Identify which cell holds the provided text, then report its [x, y] central coordinate. 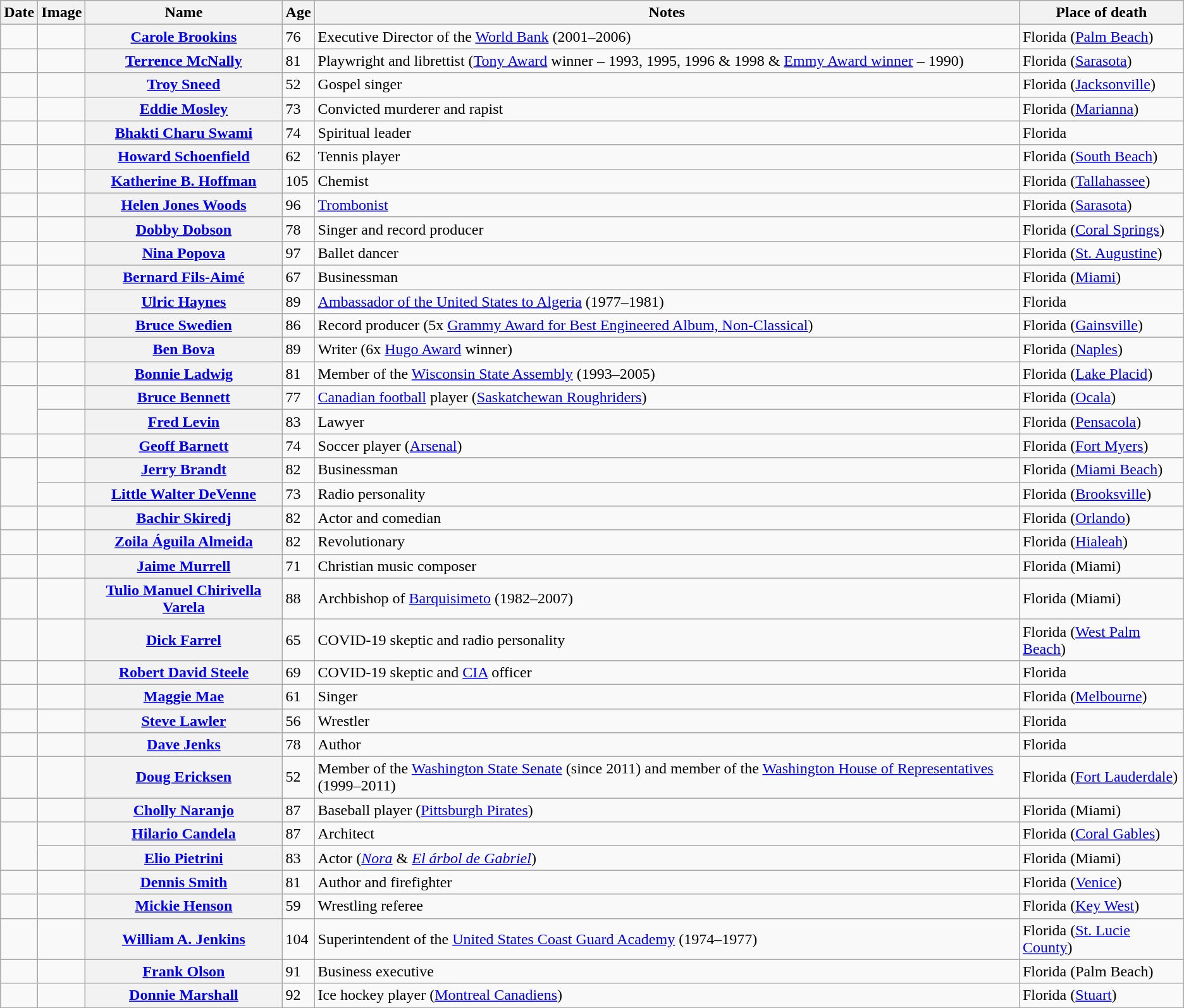
Geoff Barnett [183, 446]
Radio personality [667, 494]
Soccer player (Arsenal) [667, 446]
61 [299, 696]
Wrestler [667, 720]
67 [299, 277]
Revolutionary [667, 542]
Author [667, 745]
Ballet dancer [667, 253]
59 [299, 906]
Bhakti Charu Swami [183, 133]
Dave Jenks [183, 745]
Florida (Gainsville) [1101, 326]
Troy Sneed [183, 85]
Singer and record producer [667, 229]
Florida (Naples) [1101, 350]
Florida (West Palm Beach) [1101, 640]
Florida (St. Lucie County) [1101, 938]
Writer (6x Hugo Award winner) [667, 350]
Florida (Fort Lauderdale) [1101, 778]
Chemist [667, 181]
Ice hockey player (Montreal Canadiens) [667, 995]
92 [299, 995]
77 [299, 398]
Florida (Marianna) [1101, 109]
Steve Lawler [183, 720]
Baseball player (Pittsburgh Pirates) [667, 810]
Place of death [1101, 13]
Record producer (5x Grammy Award for Best Engineered Album, Non-Classical) [667, 326]
91 [299, 971]
Ambassador of the United States to Algeria (1977–1981) [667, 302]
Bruce Bennett [183, 398]
Tennis player [667, 157]
Spiritual leader [667, 133]
Florida (Lake Placid) [1101, 374]
Florida (Orlando) [1101, 518]
Dick Farrel [183, 640]
COVID-19 skeptic and radio personality [667, 640]
COVID-19 skeptic and CIA officer [667, 672]
Florida (Hialeah) [1101, 542]
Playwright and librettist (Tony Award winner – 1993, 1995, 1996 & 1998 & Emmy Award winner – 1990) [667, 61]
Age [299, 13]
Maggie Mae [183, 696]
Frank Olson [183, 971]
Howard Schoenfield [183, 157]
Bruce Swedien [183, 326]
Member of the Washington State Senate (since 2011) and member of the Washington House of Representatives (1999–2011) [667, 778]
Florida (Pensacola) [1101, 422]
Architect [667, 834]
Ben Bova [183, 350]
Lawyer [667, 422]
Florida (Fort Myers) [1101, 446]
Florida (Ocala) [1101, 398]
Jerry Brandt [183, 470]
Katherine B. Hoffman [183, 181]
Florida (Stuart) [1101, 995]
Author and firefighter [667, 882]
Name [183, 13]
Bachir Skiredj [183, 518]
Gospel singer [667, 85]
Mickie Henson [183, 906]
Zoila Águila Almeida [183, 542]
Bernard Fils-Aimé [183, 277]
Date [19, 13]
69 [299, 672]
Helen Jones Woods [183, 205]
65 [299, 640]
Wrestling referee [667, 906]
Fred Levin [183, 422]
Actor and comedian [667, 518]
Dennis Smith [183, 882]
88 [299, 598]
Archbishop of Barquisimeto (1982–2007) [667, 598]
Hilario Candela [183, 834]
Dobby Dobson [183, 229]
Florida (South Beach) [1101, 157]
Singer [667, 696]
Eddie Mosley [183, 109]
Convicted murderer and rapist [667, 109]
Christian music composer [667, 566]
76 [299, 37]
Doug Ericksen [183, 778]
Tulio Manuel Chirivella Varela [183, 598]
56 [299, 720]
Florida (Key West) [1101, 906]
104 [299, 938]
Robert David Steele [183, 672]
62 [299, 157]
Florida (St. Augustine) [1101, 253]
Canadian football player (Saskatchewan Roughriders) [667, 398]
Jaime Murrell [183, 566]
Nina Popova [183, 253]
Notes [667, 13]
Florida (Coral Springs) [1101, 229]
Florida (Miami Beach) [1101, 470]
Little Walter DeVenne [183, 494]
Florida (Venice) [1101, 882]
Business executive [667, 971]
Florida (Jacksonville) [1101, 85]
Member of the Wisconsin State Assembly (1993–2005) [667, 374]
Florida (Melbourne) [1101, 696]
William A. Jenkins [183, 938]
Superintendent of the United States Coast Guard Academy (1974–1977) [667, 938]
71 [299, 566]
Image [62, 13]
Florida (Coral Gables) [1101, 834]
Carole Brookins [183, 37]
Terrence McNally [183, 61]
Bonnie Ladwig [183, 374]
Elio Pietrini [183, 858]
Florida (Brooksville) [1101, 494]
Ulric Haynes [183, 302]
97 [299, 253]
105 [299, 181]
96 [299, 205]
Donnie Marshall [183, 995]
Executive Director of the World Bank (2001–2006) [667, 37]
86 [299, 326]
Cholly Naranjo [183, 810]
Florida (Tallahassee) [1101, 181]
Actor (Nora & El árbol de Gabriel) [667, 858]
Trombonist [667, 205]
